Return [x, y] of the center of cell containing provided text 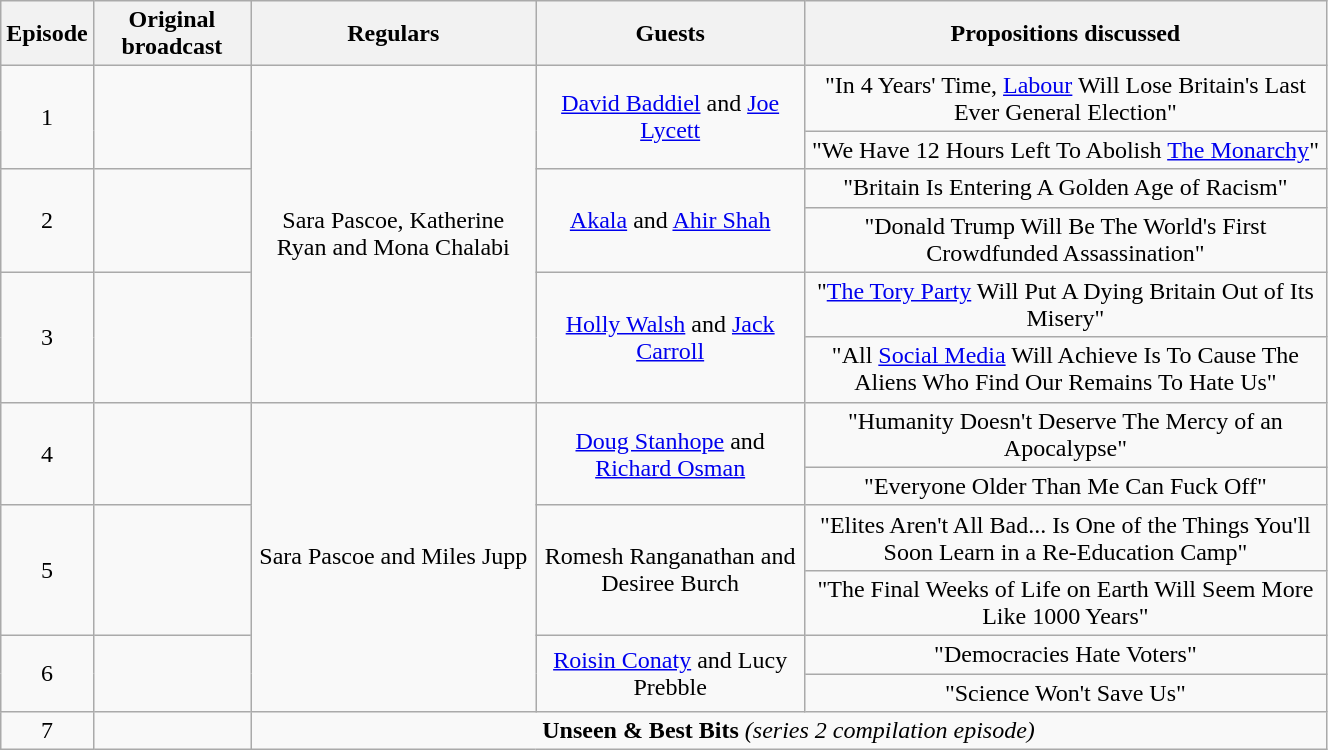
Doug Stanhope and Richard Osman [670, 454]
"All Social Media Will Achieve Is To Cause The Aliens Who Find Our Remains To Hate Us" [1065, 370]
Romesh Ranganathan and Desiree Burch [670, 570]
Propositions discussed [1065, 34]
Guests [670, 34]
"Science Won't Save Us" [1065, 693]
6 [47, 673]
"In 4 Years' Time, Labour Will Lose Britain's Last Ever General Election" [1065, 98]
"The Final Weeks of Life on Earth Will Seem More Like 1000 Years" [1065, 602]
"Everyone Older Than Me Can Fuck Off" [1065, 486]
Holly Walsh and Jack Carroll [670, 337]
"Donald Trump Will Be The World's First Crowdfunded Assassination" [1065, 240]
David Baddiel and Joe Lycett [670, 118]
2 [47, 220]
"Britain Is Entering A Golden Age of Racism" [1065, 188]
3 [47, 337]
Sara Pascoe and Miles Jupp [394, 556]
1 [47, 118]
"We Have 12 Hours Left To Abolish The Monarchy" [1065, 150]
"Humanity Doesn't Deserve The Mercy of an Apocalypse" [1065, 434]
Roisin Conaty and Lucy Prebble [670, 673]
Original broadcast [172, 34]
5 [47, 570]
Unseen & Best Bits (series 2 compilation episode) [789, 731]
7 [47, 731]
4 [47, 454]
"Elites Aren't All Bad... Is One of the Things You'll Soon Learn in a Re-Education Camp" [1065, 538]
"Democracies Hate Voters" [1065, 654]
"The Tory Party Will Put A Dying Britain Out of Its Misery" [1065, 304]
Akala and Ahir Shah [670, 220]
Episode [47, 34]
Sara Pascoe, Katherine Ryan and Mona Chalabi [394, 234]
Regulars [394, 34]
